Search for the cell housing the specified text and yield its (x, y) center coordinate. 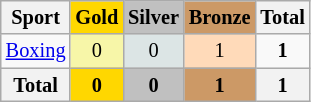
Silver (154, 17)
Sport (36, 17)
Boxing (36, 51)
Gold (96, 17)
Bronze (220, 17)
